Search for the cell housing the specified text and yield its [x, y] center coordinate. 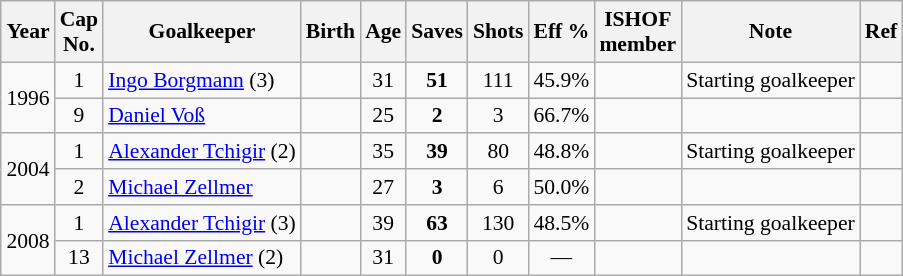
Ingo Borgmann (3) [202, 80]
45.9% [561, 80]
Shots [498, 32]
6 [498, 187]
ISHOFmember [638, 32]
2004 [28, 170]
Alexander Tchigir (2) [202, 152]
1996 [28, 98]
— [561, 258]
Michael Zellmer (2) [202, 258]
Ref [881, 32]
48.8% [561, 152]
27 [383, 187]
9 [80, 116]
63 [437, 223]
Age [383, 32]
48.5% [561, 223]
25 [383, 116]
Note [770, 32]
13 [80, 258]
Michael Zellmer [202, 187]
2008 [28, 240]
50.0% [561, 187]
Alexander Tchigir (3) [202, 223]
80 [498, 152]
130 [498, 223]
35 [383, 152]
111 [498, 80]
CapNo. [80, 32]
Goalkeeper [202, 32]
Eff % [561, 32]
Birth [330, 32]
66.7% [561, 116]
Daniel Voß [202, 116]
Year [28, 32]
51 [437, 80]
Saves [437, 32]
